Capture the cell that displays the provided text and extract its (X, Y) central coordinate. 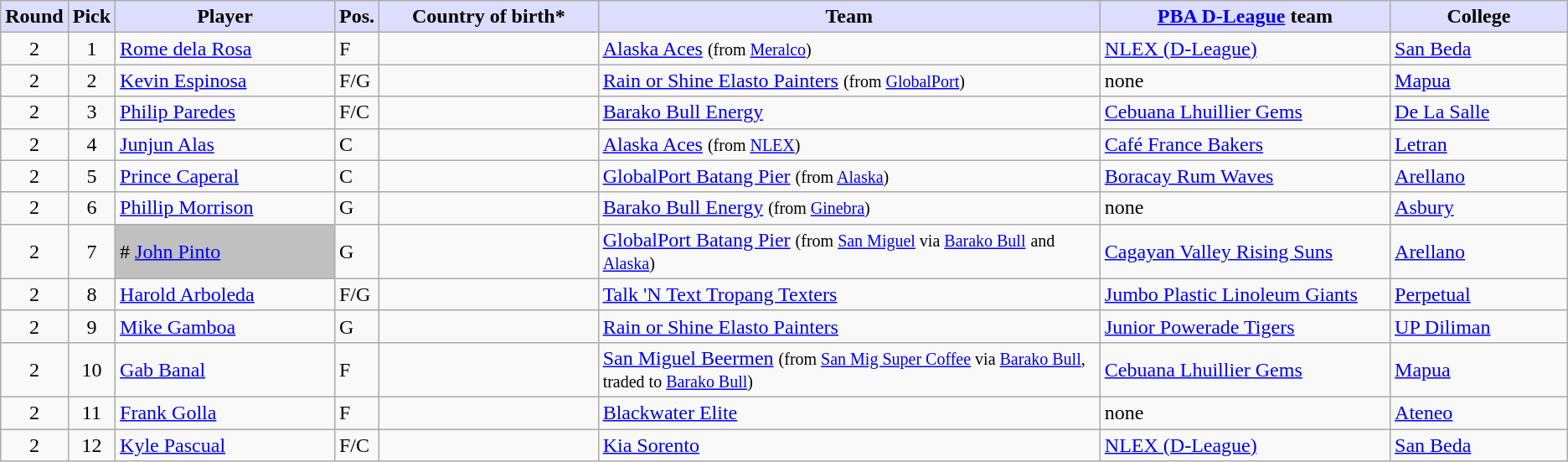
Frank Golla (225, 413)
Kevin Espinosa (225, 80)
Team (849, 17)
8 (91, 294)
Jumbo Plastic Linoleum Giants (1245, 294)
3 (91, 112)
Ateneo (1479, 413)
Prince Caperal (225, 176)
1 (91, 49)
Pos. (357, 17)
Cagayan Valley Rising Suns (1245, 252)
GlobalPort Batang Pier (from Alaska) (849, 176)
11 (91, 413)
10 (91, 369)
San Miguel Beermen (from San Mig Super Coffee via Barako Bull, traded to Barako Bull) (849, 369)
Junjun Alas (225, 144)
Pick (91, 17)
GlobalPort Batang Pier (from San Miguel via Barako Bull and Alaska) (849, 252)
Rain or Shine Elasto Painters (from GlobalPort) (849, 80)
Blackwater Elite (849, 413)
Harold Arboleda (225, 294)
# John Pinto (225, 252)
9 (91, 326)
Alaska Aces (from Meralco) (849, 49)
5 (91, 176)
Barako Bull Energy (849, 112)
6 (91, 208)
4 (91, 144)
Talk 'N Text Tropang Texters (849, 294)
UP Diliman (1479, 326)
7 (91, 252)
PBA D-League team (1245, 17)
Philip Paredes (225, 112)
Country of birth* (489, 17)
Rome dela Rosa (225, 49)
Kyle Pascual (225, 445)
Kia Sorento (849, 445)
Phillip Morrison (225, 208)
Junior Powerade Tigers (1245, 326)
12 (91, 445)
Asbury (1479, 208)
Alaska Aces (from NLEX) (849, 144)
Gab Banal (225, 369)
De La Salle (1479, 112)
Mike Gamboa (225, 326)
College (1479, 17)
Perpetual (1479, 294)
Barako Bull Energy (from Ginebra) (849, 208)
Round (34, 17)
Letran (1479, 144)
Boracay Rum Waves (1245, 176)
Café France Bakers (1245, 144)
Rain or Shine Elasto Painters (849, 326)
Player (225, 17)
